Extract the [x, y] coordinate from the center of the cell holding the provided text.  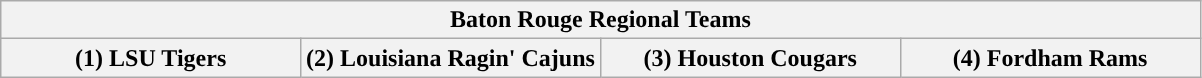
(1) LSU Tigers [151, 58]
Baton Rouge Regional Teams [600, 20]
(2) Louisiana Ragin' Cajuns [451, 58]
(3) Houston Cougars [750, 58]
(4) Fordham Rams [1050, 58]
